Determine the (X, Y) coordinate at the center of the cell enclosing the given text.  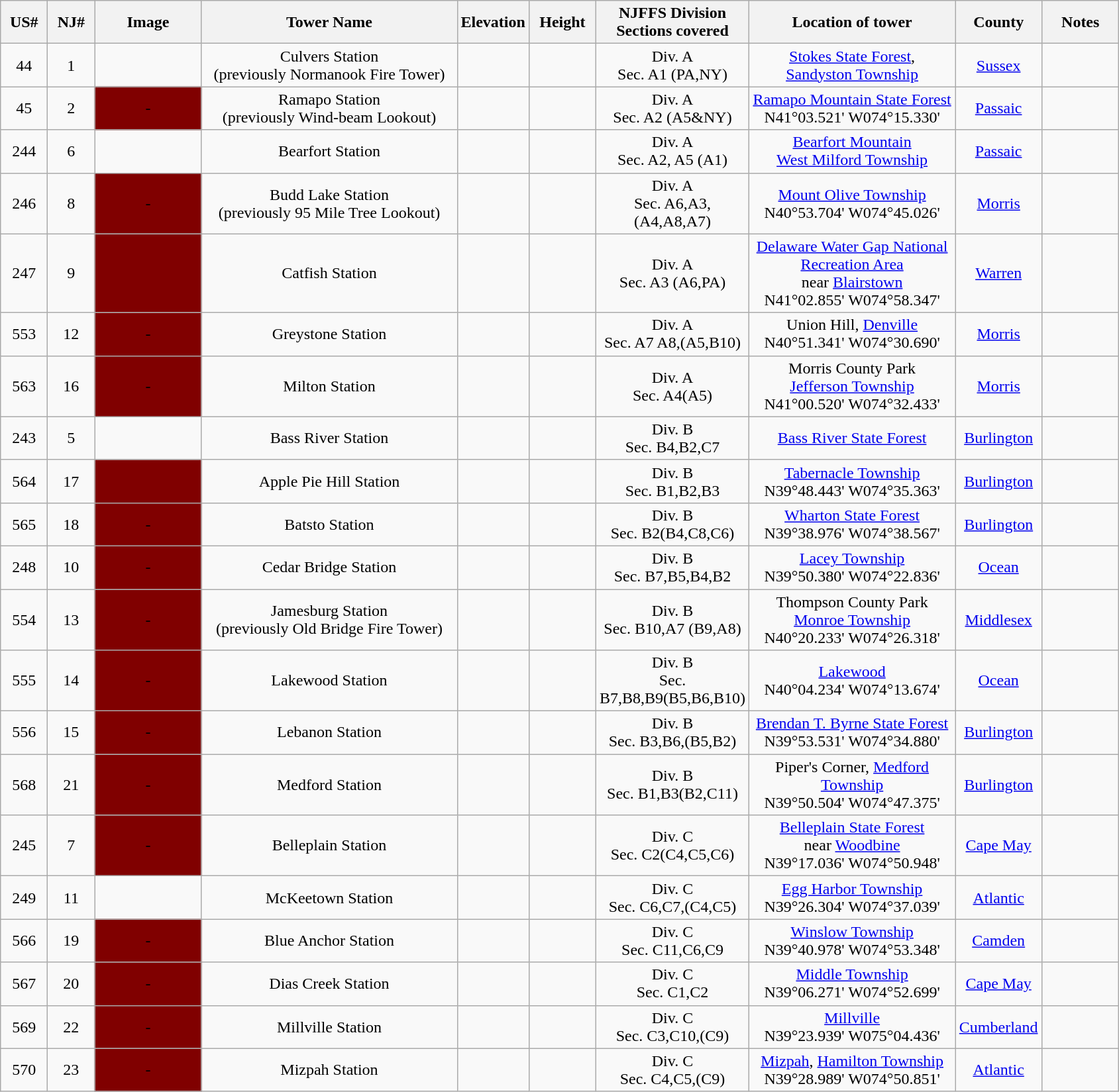
5 (72, 438)
Dias Creek Station (329, 984)
Div. ASec. A2 (A5&NY) (672, 109)
16 (72, 386)
McKeetown Station (329, 898)
8 (72, 203)
566 (24, 940)
Belleplain Station (329, 846)
Elevation (493, 23)
Tower Name (329, 23)
Middle TownshipN39°06.271' W074°52.699' (852, 984)
Div. ASec. A3 (A6,PA) (672, 273)
Budd Lake Station(previously 95 Mile Tree Lookout) (329, 203)
Middlesex (999, 620)
Camden (999, 940)
555 (24, 681)
569 (24, 1026)
1 (72, 65)
10 (72, 567)
570 (24, 1070)
Ramapo Station(previously Wind-beam Lookout) (329, 109)
Warren (999, 273)
9 (72, 273)
Div. CSec. C4,C5,(C9) (672, 1070)
Bass River Station (329, 438)
Millville Station (329, 1026)
MillvilleN39°23.939' W075°04.436' (852, 1026)
Div. A Sec. A1 (PA,NY) (672, 65)
23 (72, 1070)
13 (72, 620)
Lacey TownshipN39°50.380' W074°22.836' (852, 567)
44 (24, 65)
244 (24, 151)
18 (72, 524)
556 (24, 732)
Thompson County ParkMonroe TownshipN40°20.233' W074°26.318' (852, 620)
Piper's Corner, Medford TownshipN39°50.504' W074°47.375' (852, 785)
243 (24, 438)
Culvers Station(previously Normanook Fire Tower) (329, 65)
Lebanon Station (329, 732)
246 (24, 203)
45 (24, 109)
Div. BSec. B3,B6,(B5,B2) (672, 732)
Div. BSec. B1,B3(B2,C11) (672, 785)
Tabernacle TownshipN39°48.443' W074°35.363' (852, 481)
567 (24, 984)
17 (72, 481)
12 (72, 334)
7 (72, 846)
Egg Harbor TownshipN39°26.304' W074°37.039' (852, 898)
Morris County ParkJefferson TownshipN41°00.520' W074°32.433' (852, 386)
Mizpah Station (329, 1070)
Image (148, 23)
Div. BSec. B10,A7 (B9,A8) (672, 620)
249 (24, 898)
568 (24, 785)
Div. CSec. C11,C6,C9 (672, 940)
Bearfort MountainWest Milford Township (852, 151)
Ramapo Mountain State ForestN41°03.521' W074°15.330' (852, 109)
2 (72, 109)
Lakewood Station (329, 681)
21 (72, 785)
US# (24, 23)
Brendan T. Byrne State ForestN39°53.531' W074°34.880' (852, 732)
Wharton State ForestN39°38.976' W074°38.567' (852, 524)
19 (72, 940)
Bass River State Forest (852, 438)
NJ# (72, 23)
LakewoodN40°04.234' W074°13.674' (852, 681)
Greystone Station (329, 334)
Div. A Sec. A6,A3,(A4,A8,A7) (672, 203)
Div. BSec. B4,B2,C7 (672, 438)
20 (72, 984)
Cedar Bridge Station (329, 567)
Div. CSec. C3,C10,(C9) (672, 1026)
563 (24, 386)
Div. ASec. A4(A5) (672, 386)
Div. CSec. C2(C4,C5,C6) (672, 846)
553 (24, 334)
Notes (1081, 23)
6 (72, 151)
NJFFS DivisionSections covered (672, 23)
Medford Station (329, 785)
565 (24, 524)
Div. ASec. A2, A5 (A1) (672, 151)
Div. BSec. B7,B5,B4,B2 (672, 567)
Jamesburg Station(previously Old Bridge Fire Tower) (329, 620)
Sussex (999, 65)
Milton Station (329, 386)
Belleplain State Forestnear WoodbineN39°17.036' W074°50.948' (852, 846)
Div. B Sec. B7,B8,B9(B5,B6,B10) (672, 681)
14 (72, 681)
Winslow TownshipN39°40.978' W074°53.348' (852, 940)
248 (24, 567)
11 (72, 898)
County (999, 23)
564 (24, 481)
Apple Pie Hill Station (329, 481)
22 (72, 1026)
Cumberland (999, 1026)
15 (72, 732)
245 (24, 846)
Div. CSec. C6,C7,(C4,C5) (672, 898)
Delaware Water Gap National Recreation Areanear BlairstownN41°02.855' W074°58.347' (852, 273)
Stokes State Forest, Sandyston Township (852, 65)
Height (562, 23)
Mount Olive TownshipN40°53.704' W074°45.026' (852, 203)
247 (24, 273)
Location of tower (852, 23)
Bearfort Station (329, 151)
Div. BSec. B2(B4,C8,C6) (672, 524)
Blue Anchor Station (329, 940)
Div. ASec. A7 A8,(A5,B10) (672, 334)
Batsto Station (329, 524)
Mizpah, Hamilton TownshipN39°28.989' W074°50.851' (852, 1070)
554 (24, 620)
Catfish Station (329, 273)
Div. CSec. C1,C2 (672, 984)
Union Hill, DenvilleN40°51.341' W074°30.690' (852, 334)
Div. BSec. B1,B2,B3 (672, 481)
